Determine the (x, y) coordinate at the center of the cell enclosing the given text.  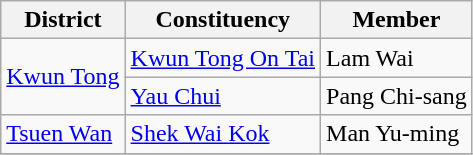
Kwun Tong (63, 77)
Tsuen Wan (63, 134)
Constituency (222, 20)
Kwun Tong On Tai (222, 58)
Member (397, 20)
Yau Chui (222, 96)
Man Yu-ming (397, 134)
Pang Chi-sang (397, 96)
District (63, 20)
Lam Wai (397, 58)
Shek Wai Kok (222, 134)
